Locate the cell with the specified text and output its [x, y] center coordinate. 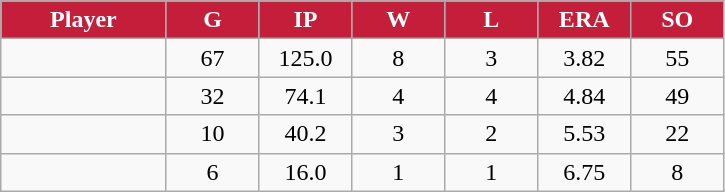
22 [678, 134]
6.75 [584, 172]
SO [678, 20]
3.82 [584, 58]
32 [212, 96]
10 [212, 134]
L [492, 20]
2 [492, 134]
ERA [584, 20]
49 [678, 96]
6 [212, 172]
IP [306, 20]
5.53 [584, 134]
W [398, 20]
74.1 [306, 96]
125.0 [306, 58]
55 [678, 58]
G [212, 20]
16.0 [306, 172]
4.84 [584, 96]
40.2 [306, 134]
67 [212, 58]
Player [84, 20]
